Capture the cell that displays the provided text and extract its [X, Y] central coordinate. 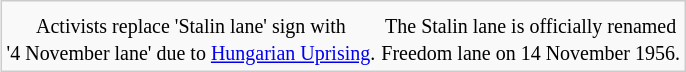
Activists replace 'Stalin lane' sign with'4 November lane' due to Hungarian Uprising. [191, 38]
The Stalin lane is officially renamedFreedom lane on 14 November 1956. [531, 38]
